Provide the (x, y) coordinate of the cell's center where the given text is located.  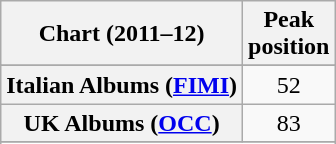
Chart (2011–12) (122, 34)
Peakposition (289, 34)
83 (289, 123)
Italian Albums (FIMI) (122, 85)
52 (289, 85)
UK Albums (OCC) (122, 123)
